Find where the given text appears and provide that cell's center as (X, Y) coordinate. 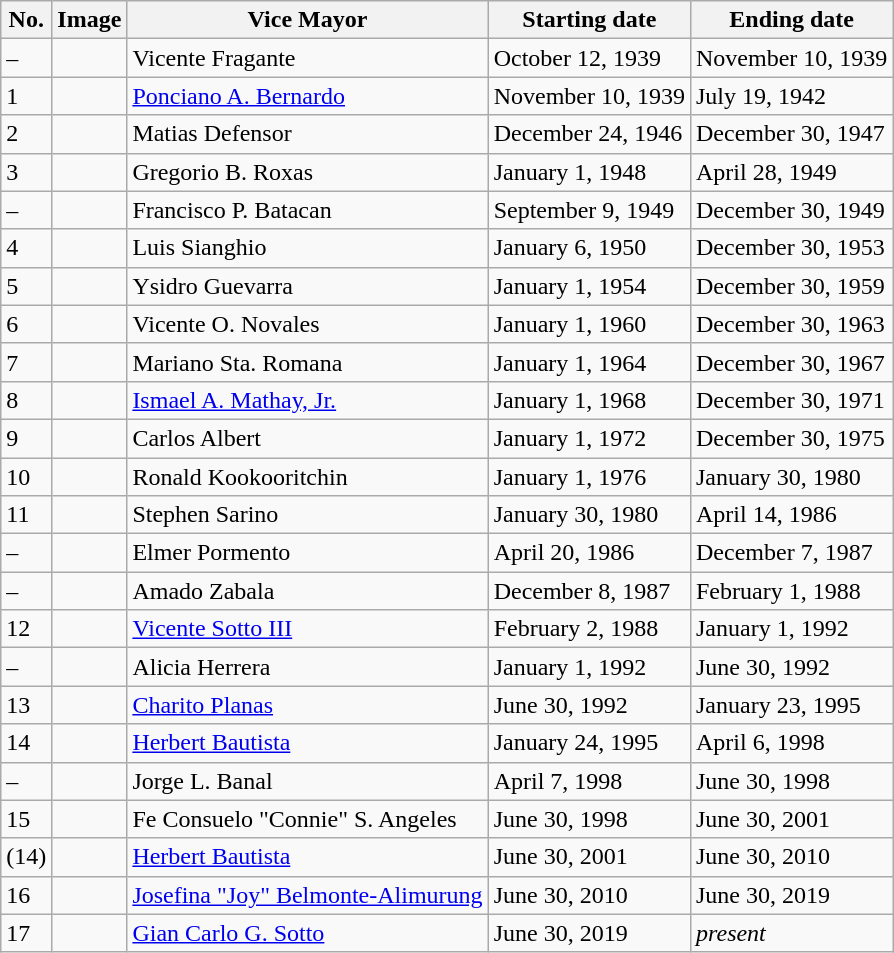
January 6, 1950 (589, 248)
Image (90, 20)
Starting date (589, 20)
December 30, 1949 (791, 210)
January 1, 1964 (589, 362)
16 (26, 895)
Ysidro Guevarra (308, 286)
Fe Consuelo "Connie" S. Angeles (308, 819)
January 23, 1995 (791, 705)
3 (26, 172)
February 1, 1988 (791, 591)
2 (26, 134)
Luis Sianghio (308, 248)
17 (26, 933)
April 14, 1986 (791, 515)
July 19, 1942 (791, 96)
7 (26, 362)
(14) (26, 857)
Charito Planas (308, 705)
Amado Zabala (308, 591)
Stephen Sarino (308, 515)
13 (26, 705)
Gian Carlo G. Sotto (308, 933)
December 30, 1975 (791, 438)
Ismael A. Mathay, Jr. (308, 400)
Josefina "Joy" Belmonte-Alimurung (308, 895)
Ponciano A. Bernardo (308, 96)
January 1, 1976 (589, 477)
Alicia Herrera (308, 667)
December 7, 1987 (791, 553)
9 (26, 438)
10 (26, 477)
January 1, 1954 (589, 286)
December 30, 1953 (791, 248)
April 20, 1986 (589, 553)
1 (26, 96)
Vicente Sotto III (308, 629)
February 2, 1988 (589, 629)
Vicente Fragante (308, 58)
Vicente O. Novales (308, 324)
Carlos Albert (308, 438)
Francisco P. Batacan (308, 210)
December 30, 1947 (791, 134)
January 1, 1948 (589, 172)
December 30, 1967 (791, 362)
October 12, 1939 (589, 58)
September 9, 1949 (589, 210)
15 (26, 819)
4 (26, 248)
6 (26, 324)
December 8, 1987 (589, 591)
5 (26, 286)
December 30, 1959 (791, 286)
present (791, 933)
December 30, 1963 (791, 324)
April 7, 1998 (589, 781)
Matias Defensor (308, 134)
Mariano Sta. Romana (308, 362)
December 30, 1971 (791, 400)
January 1, 1968 (589, 400)
Ronald Kookooritchin (308, 477)
8 (26, 400)
12 (26, 629)
Ending date (791, 20)
14 (26, 743)
April 28, 1949 (791, 172)
January 24, 1995 (589, 743)
January 1, 1960 (589, 324)
April 6, 1998 (791, 743)
Elmer Pormento (308, 553)
11 (26, 515)
No. (26, 20)
Vice Mayor (308, 20)
December 24, 1946 (589, 134)
Jorge L. Banal (308, 781)
January 1, 1972 (589, 438)
Gregorio B. Roxas (308, 172)
